Detect which cell encompasses the target text, then output its (x, y) center coordinate. 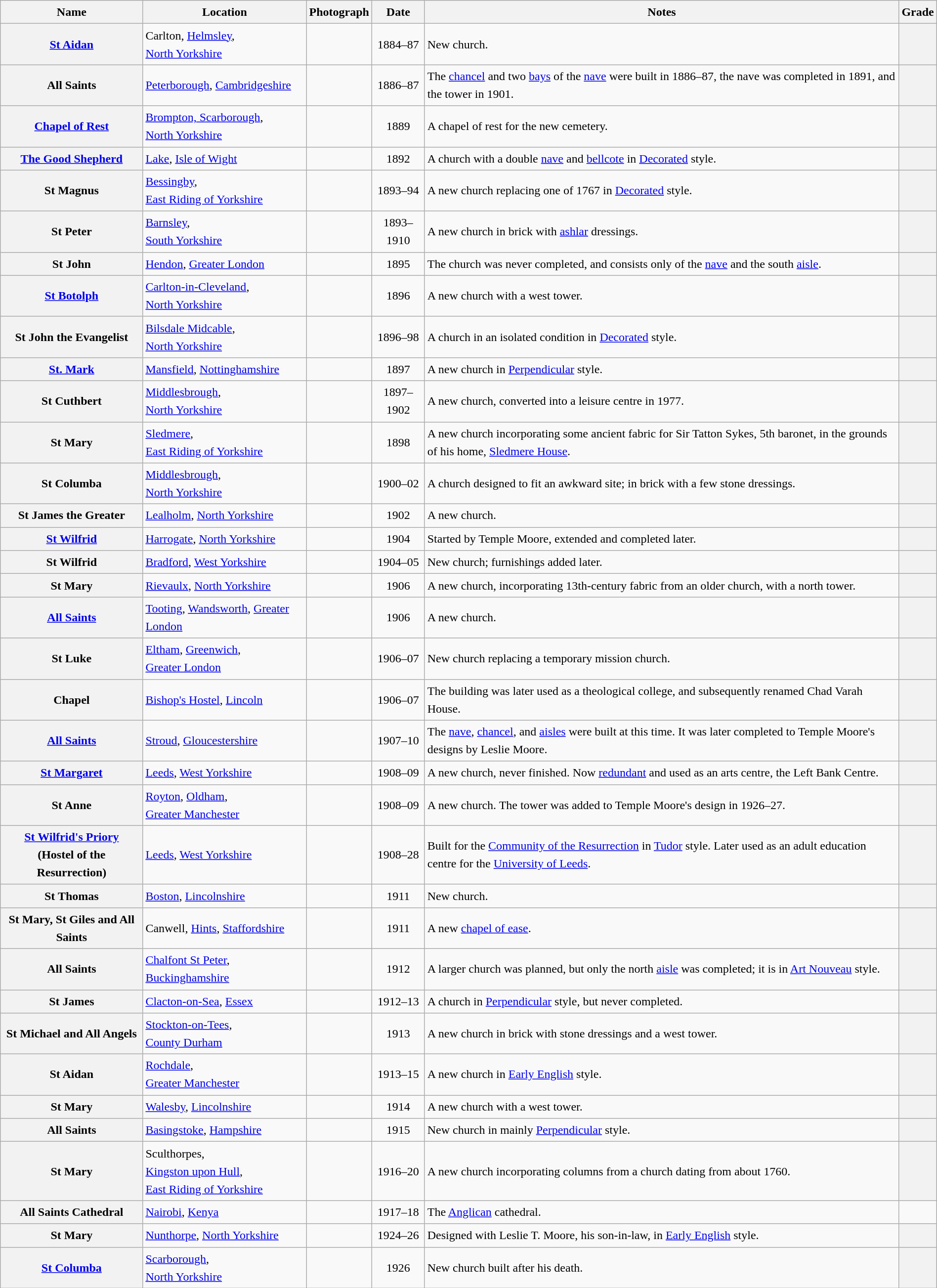
A new church in brick with stone dressings and a west tower. (662, 1034)
A church designed to fit an awkward site; in brick with a few stone dressings. (662, 483)
Hendon, Greater London (224, 264)
The Good Shepherd (72, 158)
Location (224, 12)
Nairobi, Kenya (224, 1212)
1912 (398, 969)
A new church in brick with ashlar dressings. (662, 231)
St. Mark (72, 369)
New church in mainly Perpendicular style. (662, 1130)
Walesby, Lincolnshire (224, 1107)
Royton, Oldham,Greater Manchester (224, 805)
Bessingby,East Riding of Yorkshire (224, 191)
The Anglican cathedral. (662, 1212)
Bilsdale Midcable,North Yorkshire (224, 337)
Chalfont St Peter, Buckinghamshire (224, 969)
Tooting, Wandsworth, Greater London (224, 618)
New church built after his death. (662, 1267)
New church; furnishings added later. (662, 562)
St John (72, 264)
Barnsley,South Yorkshire (224, 231)
Designed with Leslie T. Moore, his son-in-law, in Early English style. (662, 1236)
Rochdale,Greater Manchester (224, 1074)
Eltham, Greenwich,Greater London (224, 658)
1892 (398, 158)
St Michael and All Angels (72, 1034)
1924–26 (398, 1236)
1893–94 (398, 191)
1902 (398, 516)
Lealholm, North Yorkshire (224, 516)
A church in an isolated condition in Decorated style. (662, 337)
1893–1910 (398, 231)
Nunthorpe, North Yorkshire (224, 1236)
St Peter (72, 231)
All Saints Cathedral (72, 1212)
1896–98 (398, 337)
1889 (398, 127)
1904–05 (398, 562)
1913–15 (398, 1074)
St Mary, St Giles and All Saints (72, 928)
A church with a double nave and bellcote in Decorated style. (662, 158)
1912–13 (398, 1001)
A church in Perpendicular style, but never completed. (662, 1001)
1908–28 (398, 855)
St Cuthbert (72, 401)
Chapel (72, 700)
Lake, Isle of Wight (224, 158)
St John the Evangelist (72, 337)
St James the Greater (72, 516)
St James (72, 1001)
Started by Temple Moore, extended and completed later. (662, 539)
The building was later used as a theological college, and subsequently renamed Chad Varah House. (662, 700)
1897 (398, 369)
Bishop's Hostel, Lincoln (224, 700)
Canwell, Hints, Staffordshire (224, 928)
1898 (398, 443)
A new church, never finished. Now redundant and used as an arts centre, the Left Bank Centre. (662, 773)
The nave, chancel, and aisles were built at this time. It was later completed to Temple Moore's designs by Leslie Moore. (662, 740)
Mansfield, Nottinghamshire (224, 369)
The chancel and two bays of the nave were built in 1886–87, the nave was completed in 1891, and the tower in 1901. (662, 85)
Clacton-on-Sea, Essex (224, 1001)
1915 (398, 1130)
New church replacing a temporary mission church. (662, 658)
Stroud, Gloucestershire (224, 740)
A new church in Early English style. (662, 1074)
Name (72, 12)
1897–1902 (398, 401)
Basingstoke, Hampshire (224, 1130)
1884–87 (398, 44)
1914 (398, 1107)
Photograph (339, 12)
Rievaulx, North Yorkshire (224, 585)
A new chapel of ease. (662, 928)
1904 (398, 539)
1895 (398, 264)
1926 (398, 1267)
1900–02 (398, 483)
St Anne (72, 805)
Date (398, 12)
Notes (662, 12)
1917–18 (398, 1212)
A chapel of rest for the new cemetery. (662, 127)
A new church, incorporating 13th-century fabric from an older church, with a north tower. (662, 585)
A new church incorporating some ancient fabric for Sir Tatton Sykes, 5th baronet, in the grounds of his home, Sledmere House. (662, 443)
A new church. The tower was added to Temple Moore's design in 1926–27. (662, 805)
Built for the Community of the Resurrection in Tudor style. Later used as an adult education centre for the University of Leeds. (662, 855)
Scarborough,North Yorkshire (224, 1267)
Boston, Lincolnshire (224, 896)
Harrogate, North Yorkshire (224, 539)
St Thomas (72, 896)
Carlton-in-Cleveland,North Yorkshire (224, 296)
Peterborough, Cambridgeshire (224, 85)
St Botolph (72, 296)
A new church in Perpendicular style. (662, 369)
A new church, converted into a leisure centre in 1977. (662, 401)
1916–20 (398, 1171)
Stockton-on-Tees,County Durham (224, 1034)
St Wilfrid's Priory (Hostel of the Resurrection) (72, 855)
1896 (398, 296)
St Margaret (72, 773)
Chapel of Rest (72, 127)
1886–87 (398, 85)
A new church replacing one of 1767 in Decorated style. (662, 191)
A larger church was planned, but only the north aisle was completed; it is in Art Nouveau style. (662, 969)
The church was never completed, and consists only of the nave and the south aisle. (662, 264)
A new church incorporating columns from a church dating from about 1760. (662, 1171)
1913 (398, 1034)
Brompton, Scarborough,North Yorkshire (224, 127)
1907–10 (398, 740)
Carlton, Helmsley,North Yorkshire (224, 44)
Sculthorpes,Kingston upon Hull,East Riding of Yorkshire (224, 1171)
Sledmere,East Riding of Yorkshire (224, 443)
Grade (918, 12)
St Luke (72, 658)
Bradford, West Yorkshire (224, 562)
St Magnus (72, 191)
